Find where the given text appears and provide that cell's center as [x, y] coordinate. 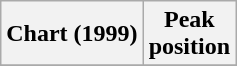
Chart (1999) [72, 34]
Peakposition [189, 34]
